Identify which cell holds the provided text, then report its [x, y] central coordinate. 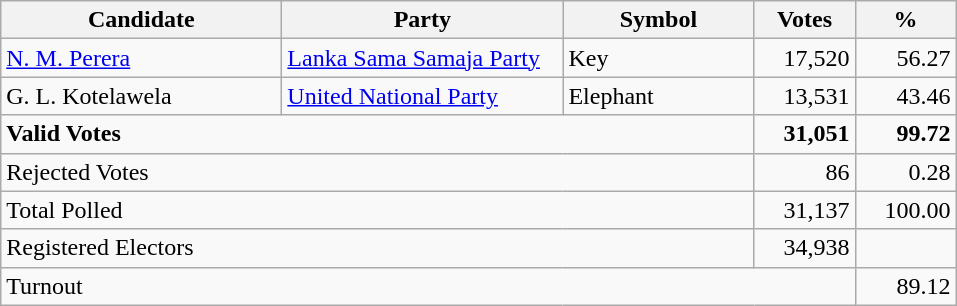
Registered Electors [378, 248]
13,531 [804, 96]
Valid Votes [378, 134]
56.27 [906, 58]
31,051 [804, 134]
Rejected Votes [378, 172]
86 [804, 172]
Elephant [658, 96]
Symbol [658, 20]
Lanka Sama Samaja Party [422, 58]
Key [658, 58]
99.72 [906, 134]
Total Polled [378, 210]
34,938 [804, 248]
Turnout [428, 286]
% [906, 20]
Party [422, 20]
Votes [804, 20]
G. L. Kotelawela [142, 96]
89.12 [906, 286]
N. M. Perera [142, 58]
United National Party [422, 96]
17,520 [804, 58]
Candidate [142, 20]
43.46 [906, 96]
100.00 [906, 210]
31,137 [804, 210]
0.28 [906, 172]
